Provide the [X, Y] coordinate of the cell's center where the given text is located.  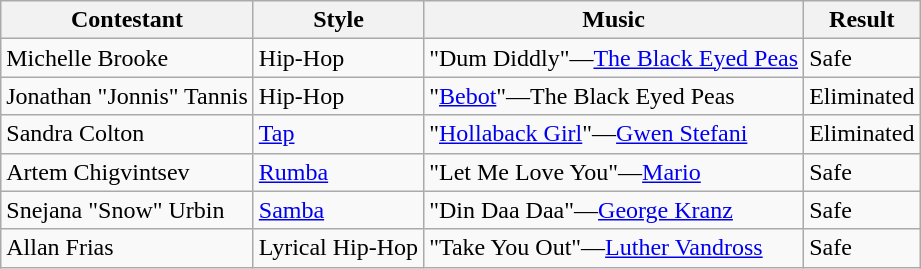
"Take You Out"—Luther Vandross [614, 248]
Allan Frias [128, 248]
Samba [338, 210]
Rumba [338, 172]
Sandra Colton [128, 134]
Contestant [128, 20]
Style [338, 20]
Jonathan "Jonnis" Tannis [128, 96]
"Bebot"—The Black Eyed Peas [614, 96]
Lyrical Hip-Hop [338, 248]
"Din Daa Daa"—George Kranz [614, 210]
"Hollaback Girl"—Gwen Stefani [614, 134]
Artem Chigvintsev [128, 172]
"Dum Diddly"—The Black Eyed Peas [614, 58]
Snejana "Snow" Urbin [128, 210]
Music [614, 20]
Michelle Brooke [128, 58]
"Let Me Love You"—Mario [614, 172]
Result [862, 20]
Tap [338, 134]
